Detect which cell encompasses the target text, then output its (X, Y) center coordinate. 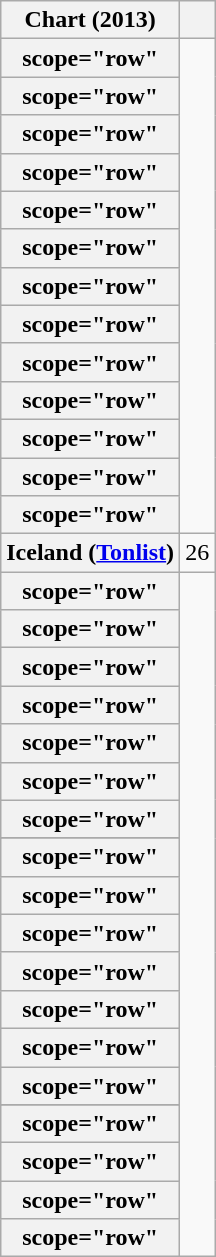
Chart (2013) (90, 20)
Iceland (Tonlist) (90, 553)
26 (198, 553)
